Capture the cell that displays the provided text and extract its (X, Y) central coordinate. 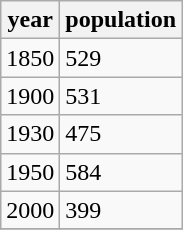
531 (121, 96)
475 (121, 134)
2000 (30, 210)
1850 (30, 58)
population (121, 20)
1900 (30, 96)
year (30, 20)
1950 (30, 172)
1930 (30, 134)
399 (121, 210)
529 (121, 58)
584 (121, 172)
